Scan for the cell matching the given text and deliver its (X, Y) coordinate at center. 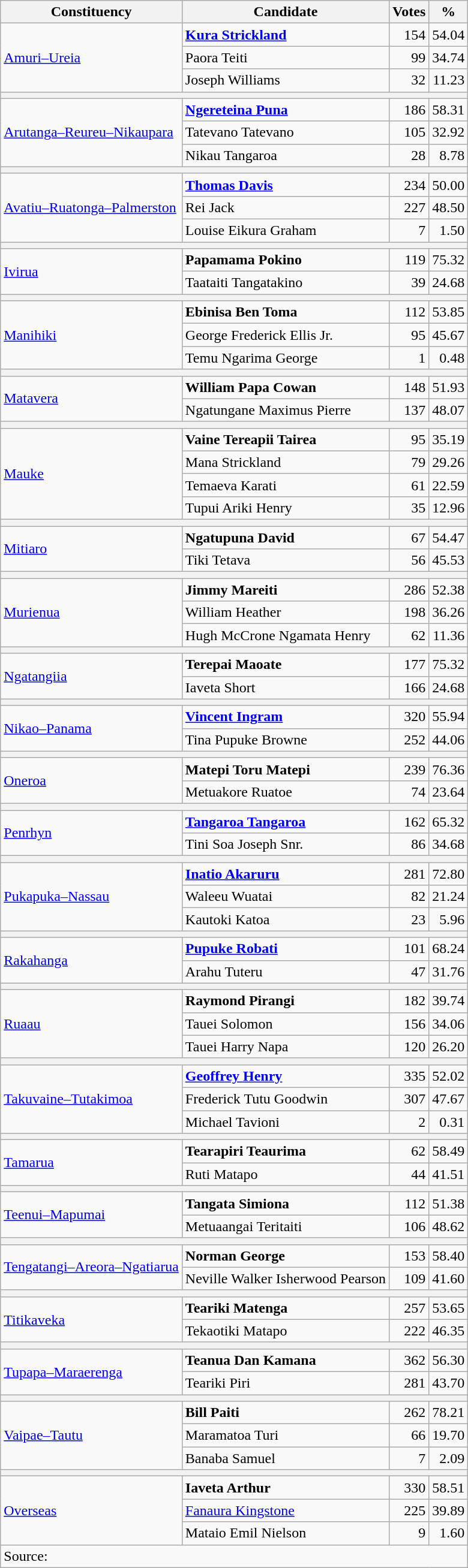
Papamama Pokino (286, 260)
Mitiaro (91, 549)
Ruti Matapo (286, 1174)
148 (409, 387)
28 (409, 155)
Vaine Tereapii Tairea (286, 439)
257 (409, 1308)
34.68 (449, 845)
52.02 (449, 1076)
65.32 (449, 822)
9 (409, 1533)
137 (409, 410)
Mauke (91, 474)
39.89 (449, 1510)
105 (409, 132)
56.30 (449, 1360)
Metuaangai Teritaiti (286, 1226)
11.23 (449, 80)
Tengatangi–Areora–Ngatiarua (91, 1267)
Mana Strickland (286, 462)
Fanaura Kingstone (286, 1510)
Tatevano Tatevano (286, 132)
Ivirua (91, 272)
Matepi Toru Matepi (286, 769)
Tangata Simiona (286, 1204)
166 (409, 687)
44.06 (449, 740)
Metuakore Ruatoe (286, 792)
330 (409, 1488)
Teanua Dan Kamana (286, 1360)
Arahu Tuteru (286, 972)
74 (409, 792)
Banaba Samuel (286, 1458)
239 (409, 769)
34.74 (449, 58)
52.38 (449, 590)
1.60 (449, 1533)
Temu Ngarima George (286, 358)
Jimmy Mareiti (286, 590)
Ngatungane Maximus Pierre (286, 410)
1 (409, 358)
Tangaroa Tangaroa (286, 822)
31.76 (449, 972)
Michael Tavioni (286, 1121)
Waleeu Wuatai (286, 897)
Vincent Ingram (286, 717)
Kautoki Katoa (286, 919)
76.36 (449, 769)
58.51 (449, 1488)
Avatiu–Ruatonga–Palmerston (91, 207)
Rakahanga (91, 960)
51.93 (449, 387)
44 (409, 1174)
35 (409, 508)
68.24 (449, 949)
Ebinisa Ben Toma (286, 312)
47 (409, 972)
82 (409, 897)
Joseph Williams (286, 80)
Iaveta Arthur (286, 1488)
Ngatangiia (91, 676)
Source: (234, 1556)
8.78 (449, 155)
34.06 (449, 1024)
Titikaveka (91, 1319)
Norman George (286, 1256)
Terepai Maoate (286, 665)
66 (409, 1436)
12.96 (449, 508)
Teenui–Mapumai (91, 1215)
41.60 (449, 1278)
11.36 (449, 635)
106 (409, 1226)
23 (409, 919)
54.04 (449, 35)
Nikao–Panama (91, 728)
101 (409, 949)
109 (409, 1278)
54.47 (449, 538)
198 (409, 613)
0.48 (449, 358)
36.26 (449, 613)
43.70 (449, 1383)
72.80 (449, 874)
61 (409, 485)
48.50 (449, 207)
5.96 (449, 919)
35.19 (449, 439)
252 (409, 740)
1.50 (449, 230)
Tupapa–Maraerenga (91, 1371)
227 (409, 207)
Ngereteina Puna (286, 110)
Tupui Ariki Henry (286, 508)
32.92 (449, 132)
Constituency (91, 12)
Tekaotiki Matapo (286, 1331)
George Frederick Ellis Jr. (286, 335)
Raymond Pirangi (286, 1001)
Tiki Tetava (286, 560)
51.38 (449, 1204)
22.59 (449, 485)
29.26 (449, 462)
67 (409, 538)
120 (409, 1047)
Frederick Tutu Goodwin (286, 1099)
Louise Eikura Graham (286, 230)
154 (409, 35)
39.74 (449, 1001)
46.35 (449, 1331)
79 (409, 462)
Temaeva Karati (286, 485)
0.31 (449, 1121)
78.21 (449, 1413)
Ruaau (91, 1024)
Neville Walker Isherwood Pearson (286, 1278)
Teariki Piri (286, 1383)
47.67 (449, 1099)
41.51 (449, 1174)
177 (409, 665)
307 (409, 1099)
86 (409, 845)
Taataiti Tangatakino (286, 283)
Arutanga–Reureu–Nikaupara (91, 132)
Ngatupuna David (286, 538)
320 (409, 717)
William Heather (286, 613)
Tauei Harry Napa (286, 1047)
Mataio Emil Nielson (286, 1533)
53.85 (449, 312)
26.20 (449, 1047)
Geoffrey Henry (286, 1076)
2.09 (449, 1458)
Iaveta Short (286, 687)
Hugh McCrone Ngamata Henry (286, 635)
Votes (409, 12)
Tina Pupuke Browne (286, 740)
23.64 (449, 792)
Penrhyn (91, 833)
Paora Teiti (286, 58)
286 (409, 590)
Rei Jack (286, 207)
58.49 (449, 1151)
55.94 (449, 717)
William Papa Cowan (286, 387)
162 (409, 822)
362 (409, 1360)
182 (409, 1001)
Candidate (286, 12)
Overseas (91, 1510)
48.07 (449, 410)
39 (409, 283)
Maramatoa Turi (286, 1436)
2 (409, 1121)
Amuri–Ureia (91, 58)
Thomas Davis (286, 185)
153 (409, 1256)
19.70 (449, 1436)
32 (409, 80)
Oneroa (91, 780)
Kura Strickland (286, 35)
21.24 (449, 897)
45.67 (449, 335)
Murienua (91, 613)
Tauei Solomon (286, 1024)
50.00 (449, 185)
Vaipae–Tautu (91, 1436)
262 (409, 1413)
53.65 (449, 1308)
58.40 (449, 1256)
Bill Paiti (286, 1413)
Nikau Tangaroa (286, 155)
Manihiki (91, 335)
Takuvaine–Tutakimoa (91, 1099)
45.53 (449, 560)
234 (409, 185)
48.62 (449, 1226)
Inatio Akaruru (286, 874)
Tamarua (91, 1163)
Tini Soa Joseph Snr. (286, 845)
156 (409, 1024)
58.31 (449, 110)
222 (409, 1331)
186 (409, 110)
Matavera (91, 399)
335 (409, 1076)
Tearapiri Teaurima (286, 1151)
225 (409, 1510)
Pupuke Robati (286, 949)
56 (409, 560)
% (449, 12)
99 (409, 58)
Teariki Matenga (286, 1308)
119 (409, 260)
Pukapuka–Nassau (91, 897)
